Capture the cell that displays the provided text and extract its [X, Y] central coordinate. 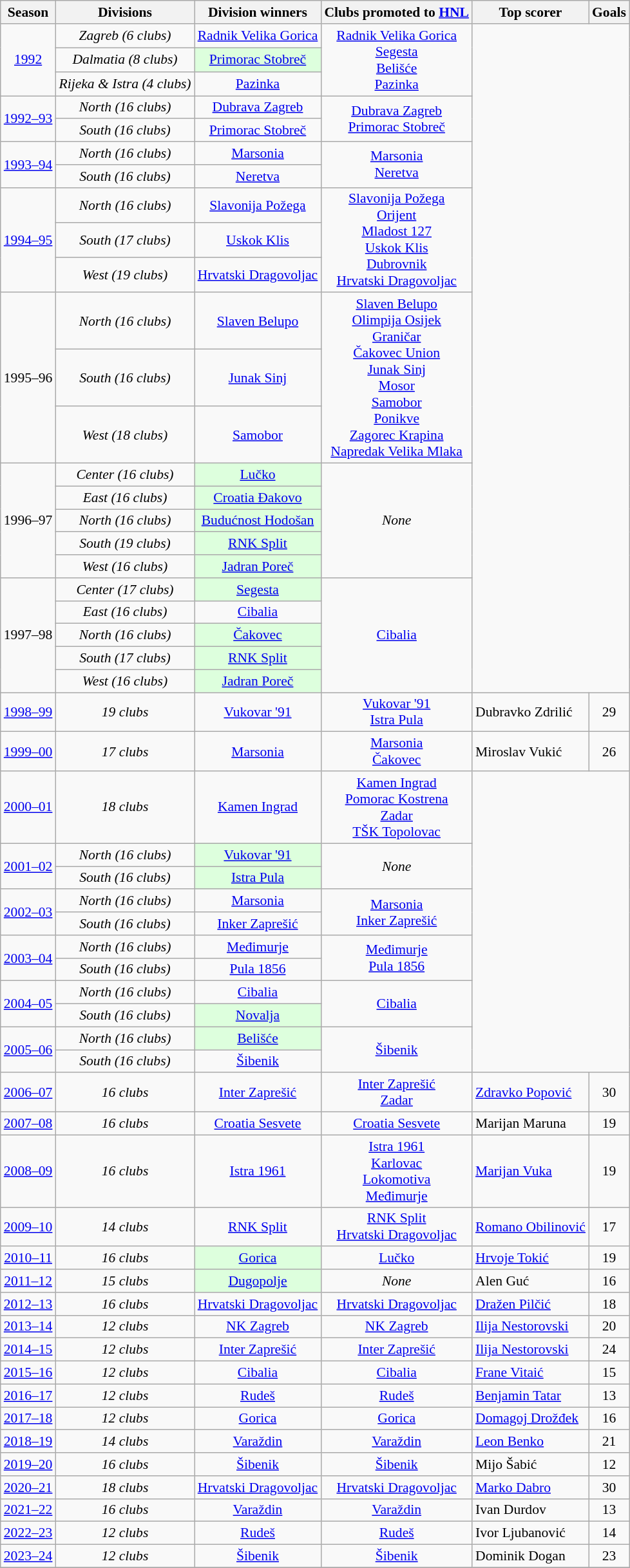
Dalmatia (8 clubs) [125, 59]
Mijo Šabić [531, 1464]
1998–99 [28, 712]
Novalja [258, 1016]
Dugopolje [258, 1281]
Clubs promoted to HNL [397, 12]
Segesta [258, 590]
Marijan Vuka [531, 1171]
Divisions [125, 12]
Slaven BelupoOlimpija OsijekGraničarČakovec UnionJunak SinjMosorSamoborPonikveZagorec KrapinaNapredak Velika Mlaka [397, 378]
MarsoniaInker Zaprešić [397, 913]
1996–97 [28, 521]
Romano Obilinović [531, 1227]
Dubrava ZagrebPrimorac Stobreč [397, 118]
17 [609, 1227]
2023–24 [28, 1556]
Zdravko Popović [531, 1093]
Inker Zaprešić [258, 924]
Istra Pula [258, 878]
Center (17 clubs) [125, 590]
Istra 1961 [258, 1171]
15 clubs [125, 1281]
2002–03 [28, 913]
2000–01 [28, 807]
2018–19 [28, 1442]
Pula 1856 [258, 969]
Samobor [258, 434]
1992 [28, 60]
2008–09 [28, 1171]
2011–12 [28, 1281]
MarsoniaČakovec [397, 752]
Marijan Maruna [531, 1124]
Season [28, 12]
Slavonija Požega [258, 205]
20 [609, 1327]
17 clubs [125, 752]
2020–21 [28, 1488]
West (19 clubs) [125, 275]
2006–07 [28, 1093]
12 [609, 1464]
Dražen Pilčić [531, 1304]
Zagreb (6 clubs) [125, 36]
2014–15 [28, 1350]
14 [609, 1533]
24 [609, 1350]
Radnik Velika Gorica [258, 36]
Dubrava Zagreb [258, 107]
Međimurje [258, 947]
Dubravko Zdrilić [531, 712]
1995–96 [28, 378]
Goals [609, 12]
Center (16 clubs) [125, 475]
29 [609, 712]
South (19 clubs) [125, 544]
2012–13 [28, 1304]
Domagoj Drožđek [531, 1419]
Croatia Đakovo [258, 498]
1994–95 [28, 239]
Inter Zaprešić Zadar [397, 1093]
Marko Dabro [531, 1488]
2004–05 [28, 1004]
Kamen Ingrad [258, 807]
Miroslav Vukić [531, 752]
Čakovec [258, 635]
2007–08 [28, 1124]
2015–16 [28, 1373]
Pazinka [258, 84]
Dominik Dogan [531, 1556]
23 [609, 1556]
Slavonija PožegaOrijentMladost 127Uskok KlisDubrovnikHrvatski Dragovoljac [397, 239]
Belišće [258, 1038]
2010–11 [28, 1258]
Alen Guć [531, 1281]
Top scorer [531, 12]
Kamen IngradPomorac Kostrena Zadar TŠK Topolovac [397, 807]
2016–17 [28, 1395]
Rijeka & Istra (4 clubs) [125, 84]
MarsoniaNeretva [397, 165]
Benjamin Tatar [531, 1395]
Junak Sinj [258, 378]
1992–93 [28, 118]
1993–94 [28, 165]
Slaven Belupo [258, 321]
1997–98 [28, 635]
2021–22 [28, 1510]
Ivor Ljubanović [531, 1533]
2003–04 [28, 958]
Neretva [258, 176]
26 [609, 752]
2001–02 [28, 866]
RNK Split Hrvatski Dragovoljac [397, 1227]
Vukovar '91Istra Pula [397, 712]
2019–20 [28, 1464]
Frane Vitaić [531, 1373]
2009–10 [28, 1227]
Leon Benko [531, 1442]
Budućnost Hodošan [258, 521]
2005–06 [28, 1049]
Division winners [258, 12]
15 [609, 1373]
19 clubs [125, 712]
18 [609, 1304]
2022–23 [28, 1533]
Hrvoje Tokić [531, 1258]
2013–14 [28, 1327]
MeđimurjePula 1856 [397, 958]
Ivan Durdov [531, 1510]
West (18 clubs) [125, 434]
1999–00 [28, 752]
21 [609, 1442]
2017–18 [28, 1419]
Uskok Klis [258, 240]
Istra 1961Karlovac Lokomotiva Međimurje [397, 1171]
Radnik Velika GoricaSegestaBelišćePazinka [397, 60]
